Extract the [x, y] coordinate from the center of the cell holding the provided text.  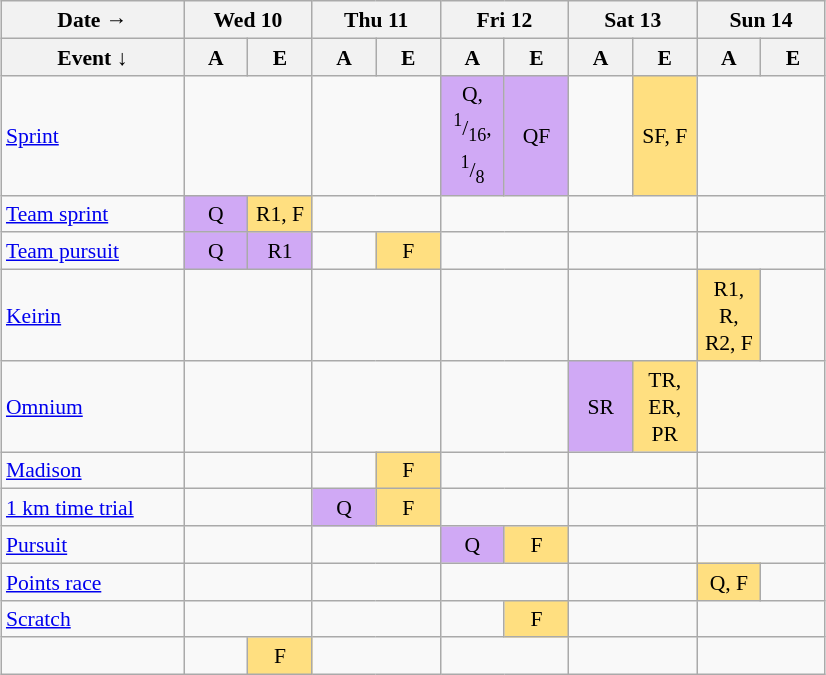
Fri 12 [504, 20]
Omnium [92, 406]
Q, 1/16, 1/8 [472, 135]
SF, F [665, 135]
Scratch [92, 618]
R1, R, R2, F [729, 314]
Keirin [92, 314]
1 km time trial [92, 508]
Sat 13 [633, 20]
Pursuit [92, 544]
R1, F [280, 214]
SR [601, 406]
Team pursuit [92, 250]
Sun 14 [761, 20]
QF [536, 135]
TR, ER, PR [665, 406]
Q, F [729, 582]
Madison [92, 470]
Points race [92, 582]
Team sprint [92, 214]
Date → [92, 20]
Event ↓ [92, 56]
R1 [280, 250]
Wed 10 [248, 20]
Sprint [92, 135]
Thu 11 [376, 20]
